Identify which cell holds the provided text, then report its [x, y] central coordinate. 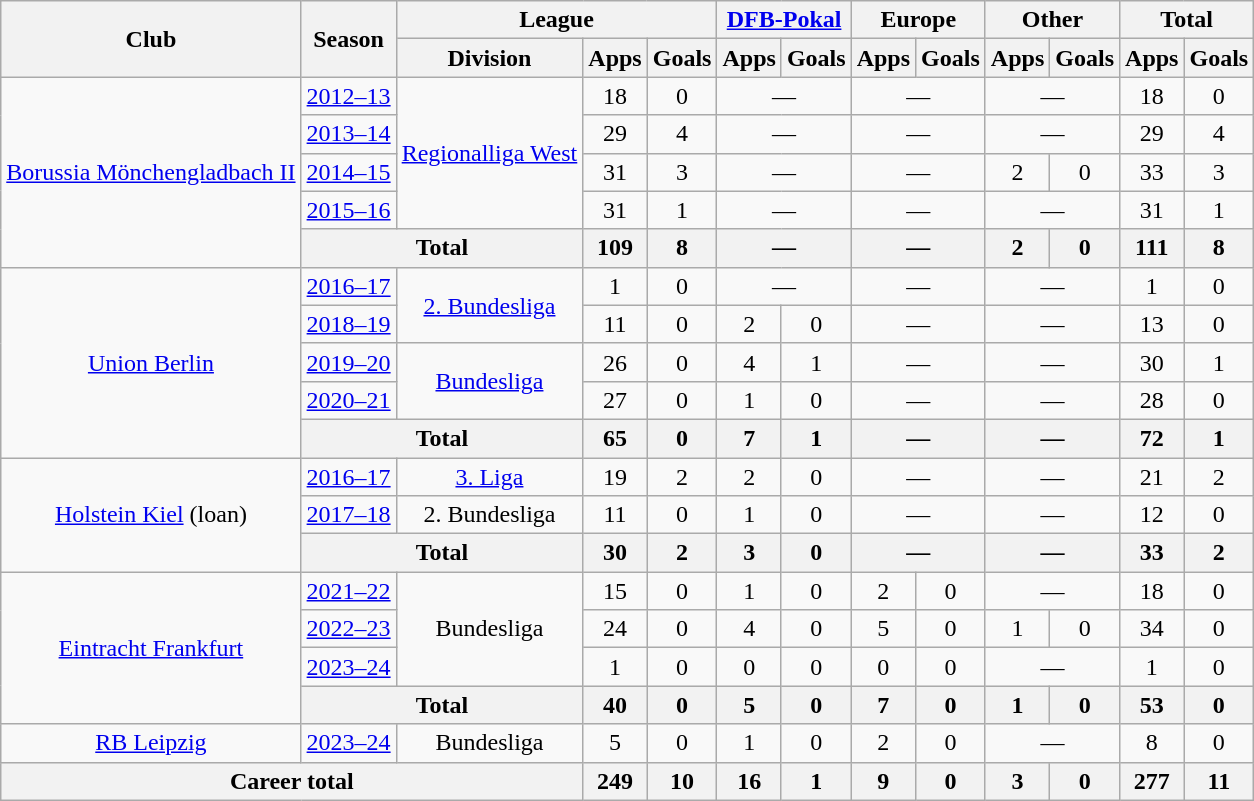
28 [1152, 400]
13 [1152, 324]
Europe [918, 20]
Club [151, 39]
16 [749, 781]
2022–23 [348, 629]
12 [1152, 515]
24 [615, 629]
Holstein Kiel (loan) [151, 515]
277 [1152, 781]
2015–16 [348, 210]
65 [615, 438]
2019–20 [348, 362]
19 [615, 477]
2018–19 [348, 324]
72 [1152, 438]
9 [883, 781]
Regionalliga West [490, 153]
10 [682, 781]
21 [1152, 477]
2021–22 [348, 591]
109 [615, 248]
26 [615, 362]
Borussia Mönchengladbach II [151, 172]
27 [615, 400]
2017–18 [348, 515]
Career total [292, 781]
40 [615, 705]
2012–13 [348, 96]
2014–15 [348, 172]
111 [1152, 248]
Eintracht Frankfurt [151, 648]
Union Berlin [151, 362]
249 [615, 781]
League [556, 20]
DFB-Pokal [784, 20]
34 [1152, 629]
3. Liga [490, 477]
53 [1152, 705]
Other [1052, 20]
Season [348, 39]
RB Leipzig [151, 743]
2020–21 [348, 400]
15 [615, 591]
Division [490, 58]
2013–14 [348, 134]
